Determine the [x, y] coordinate at the center of the cell enclosing the given text.  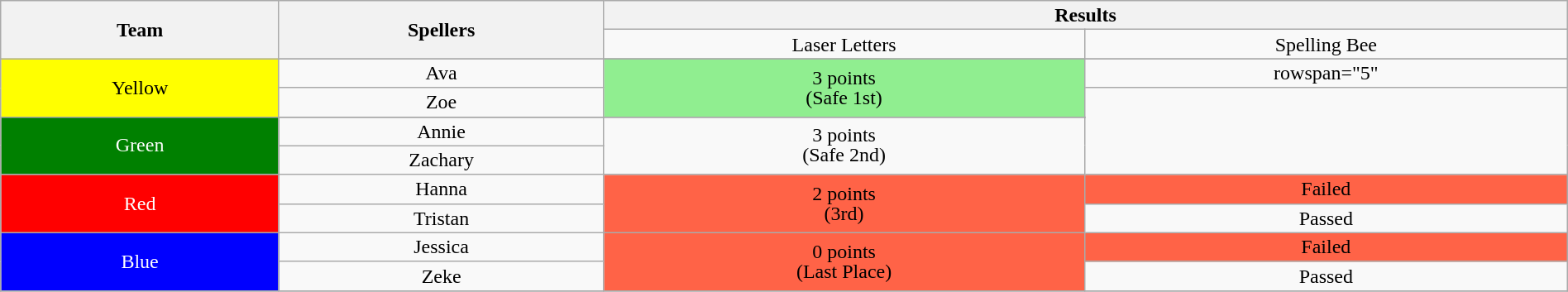
Results [1086, 15]
Annie [441, 131]
0 points(Last Place) [844, 261]
Jessica [441, 247]
Spelling Bee [1326, 45]
Ava [441, 73]
Zachary [441, 160]
3 points(Safe 1st) [844, 88]
Zoe [441, 103]
Blue [141, 261]
Spellers [441, 30]
Green [141, 146]
Zeke [441, 276]
rowspan="5" [1326, 73]
Yellow [141, 88]
Tristan [441, 218]
2 points(3rd) [844, 203]
Hanna [441, 189]
Laser Letters [844, 45]
Red [141, 203]
3 points(Safe 2nd) [844, 146]
Team [141, 30]
